Locate the cell with the specified text and output its (X, Y) center coordinate. 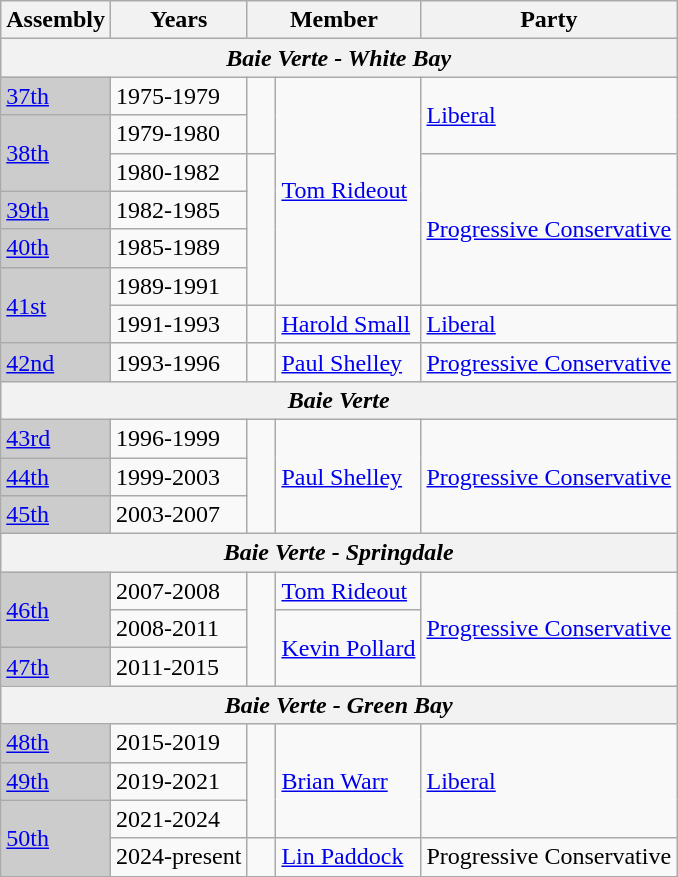
37th (56, 96)
2019-2021 (178, 781)
47th (56, 667)
2015-2019 (178, 743)
1982-1985 (178, 210)
Baie Verte - Green Bay (339, 705)
Lin Paddock (348, 857)
Party (549, 20)
41st (56, 305)
46th (56, 610)
1996-1999 (178, 438)
Baie Verte - White Bay (339, 58)
1999-2003 (178, 477)
40th (56, 248)
2003-2007 (178, 515)
43rd (56, 438)
1991-1993 (178, 324)
Baie Verte (339, 400)
Member (334, 20)
38th (56, 153)
50th (56, 838)
Harold Small (348, 324)
Years (178, 20)
49th (56, 781)
1985-1989 (178, 248)
2007-2008 (178, 591)
1979-1980 (178, 134)
2008-2011 (178, 629)
1980-1982 (178, 172)
Assembly (56, 20)
48th (56, 743)
Baie Verte - Springdale (339, 553)
Kevin Pollard (348, 648)
1989-1991 (178, 286)
1993-1996 (178, 362)
44th (56, 477)
39th (56, 210)
2011-2015 (178, 667)
2021-2024 (178, 819)
45th (56, 515)
Brian Warr (348, 781)
2024-present (178, 857)
1975-1979 (178, 96)
42nd (56, 362)
